Scan for the cell matching the given text and deliver its (X, Y) coordinate at center. 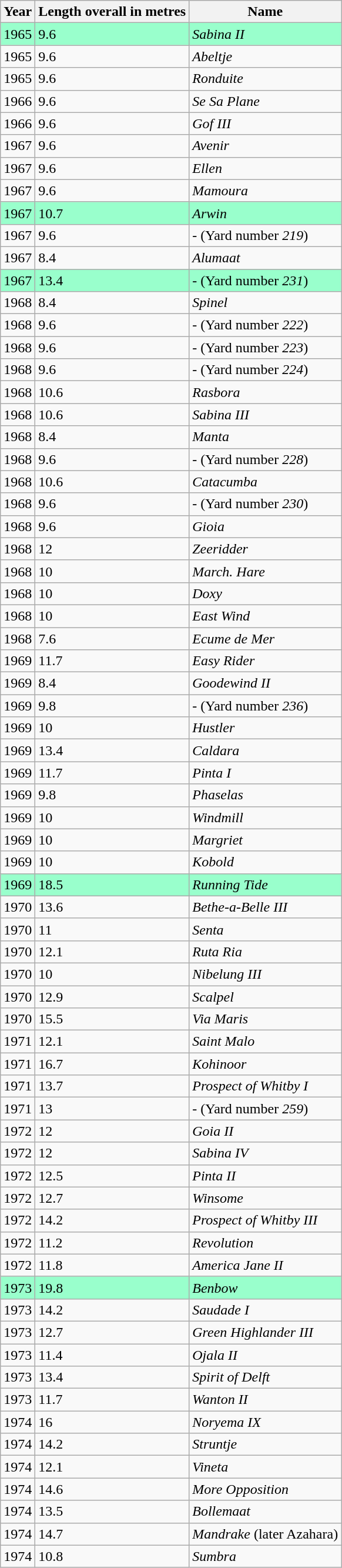
Goia II (266, 1131)
Arwin (266, 213)
Bethe-a-Belle III (266, 907)
Sabina III (266, 415)
- (Yard number 228) (266, 459)
15.5 (112, 1019)
- (Yard number 219) (266, 235)
13 (112, 1109)
Senta (266, 929)
Noryema IX (266, 1422)
12.9 (112, 997)
- (Yard number 222) (266, 325)
- (Yard number 231) (266, 281)
Pinta I (266, 773)
Doxy (266, 593)
Zeeridder (266, 549)
More Opposition (266, 1489)
Revolution (266, 1243)
America Jane II (266, 1265)
7.6 (112, 638)
16.7 (112, 1064)
13.6 (112, 907)
Spinel (266, 303)
Ecume de Mer (266, 638)
Bollemaat (266, 1512)
Ruta Ria (266, 952)
11.2 (112, 1243)
Running Tide (266, 885)
Catacumba (266, 482)
14.7 (112, 1534)
Saudade I (266, 1310)
Nibelung III (266, 974)
Alumaat (266, 258)
Mamoura (266, 191)
11.8 (112, 1265)
Hustler (266, 728)
11 (112, 929)
- (Yard number 259) (266, 1109)
- (Yard number 224) (266, 370)
Abeltje (266, 56)
Phaselas (266, 795)
Via Maris (266, 1019)
Margriet (266, 840)
11.4 (112, 1355)
March. Hare (266, 571)
18.5 (112, 885)
Year (18, 12)
Prospect of Whitby I (266, 1086)
10.7 (112, 213)
Ojala II (266, 1355)
Struntje (266, 1444)
Kobold (266, 862)
Benbow (266, 1287)
Se Sa Plane (266, 101)
Name (266, 12)
- (Yard number 230) (266, 504)
Scalpel (266, 997)
10.8 (112, 1556)
Spirit of Delft (266, 1377)
Wanton II (266, 1400)
12.5 (112, 1176)
Ellen (266, 168)
Easy Rider (266, 661)
13.5 (112, 1512)
Ronduite (266, 79)
- (Yard number 223) (266, 348)
Length overall in metres (112, 12)
Gioia (266, 526)
East Wind (266, 616)
Mandrake (later Azahara) (266, 1534)
Rasbora (266, 392)
Winsome (266, 1198)
Windmill (266, 818)
Goodewind II (266, 683)
Sabina IV (266, 1153)
Sumbra (266, 1556)
Sabina II (266, 34)
Manta (266, 437)
- (Yard number 236) (266, 706)
Green Highlander III (266, 1332)
Caldara (266, 750)
16 (112, 1422)
Pinta II (266, 1176)
14.6 (112, 1489)
Gof III (266, 124)
Vineta (266, 1467)
13.7 (112, 1086)
Prospect of Whitby III (266, 1220)
19.8 (112, 1287)
Saint Malo (266, 1042)
Avenir (266, 146)
Kohinoor (266, 1064)
